Provide the [x, y] coordinate of the cell's center where the given text is located.  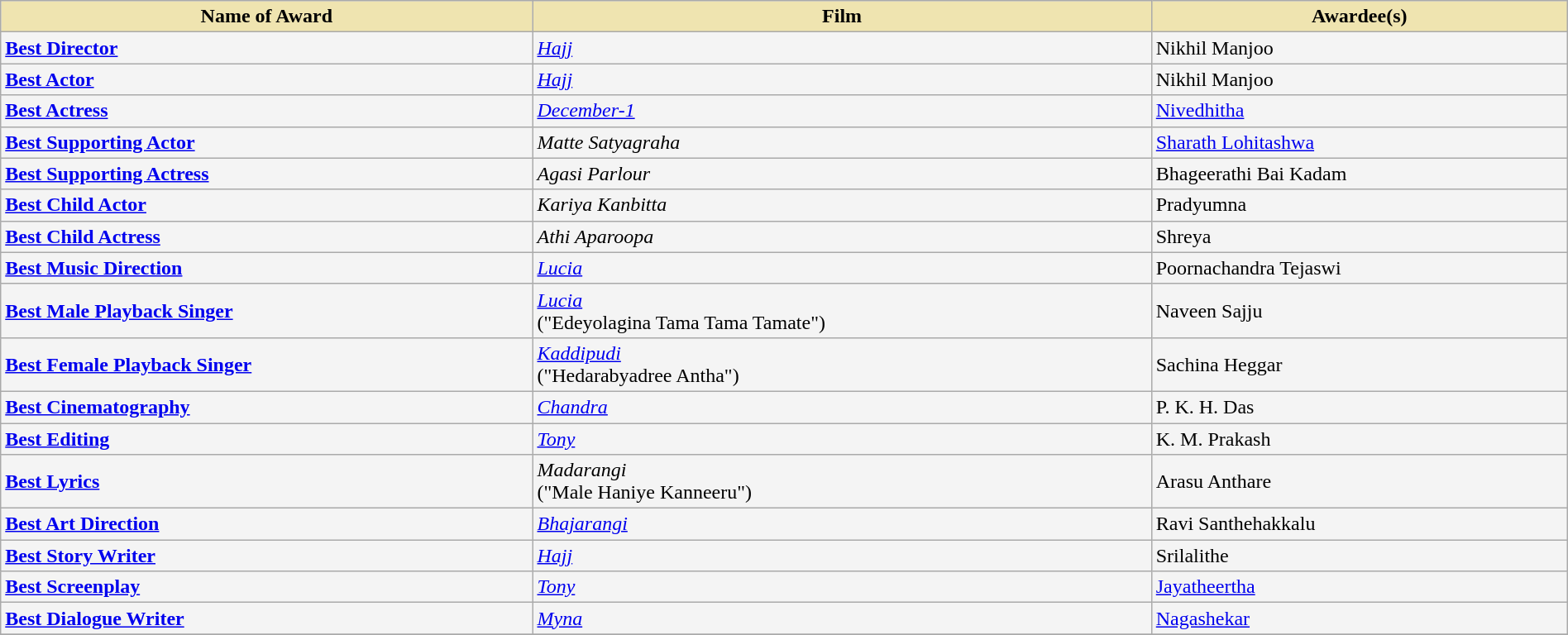
Best Child Actor [266, 205]
Best Female Playback Singer [266, 364]
Chandra [842, 407]
Jayatheertha [1360, 587]
Pradyumna [1360, 205]
December-1 [842, 111]
Arasu Anthare [1360, 481]
Naveen Sajju [1360, 311]
Film [842, 17]
Best Screenplay [266, 587]
P. K. H. Das [1360, 407]
Best Actress [266, 111]
Best Supporting Actress [266, 174]
Ravi Santhehakkalu [1360, 524]
Best Child Actress [266, 236]
Poornachandra Tejaswi [1360, 268]
Sachina Heggar [1360, 364]
Kariya Kanbitta [842, 205]
Best Male Playback Singer [266, 311]
Myna [842, 618]
Agasi Parlour [842, 174]
Best Director [266, 48]
Sharath Lohitashwa [1360, 142]
Best Art Direction [266, 524]
Best Editing [266, 439]
Athi Aparoopa [842, 236]
Shreya [1360, 236]
Best Actor [266, 79]
Best Lyrics [266, 481]
Best Cinematography [266, 407]
Nagashekar [1360, 618]
Srilalithe [1360, 556]
Bhajarangi [842, 524]
Best Music Direction [266, 268]
Name of Award [266, 17]
Best Story Writer [266, 556]
Matte Satyagraha [842, 142]
Bhageerathi Bai Kadam [1360, 174]
Lucia [842, 268]
Awardee(s) [1360, 17]
Madarangi("Male Haniye Kanneeru") [842, 481]
Best Supporting Actor [266, 142]
Kaddipudi("Hedarabyadree Antha") [842, 364]
Nivedhitha [1360, 111]
Best Dialogue Writer [266, 618]
K. M. Prakash [1360, 439]
Lucia("Edeyolagina Tama Tama Tamate") [842, 311]
